Return [X, Y] of the center of cell containing provided text 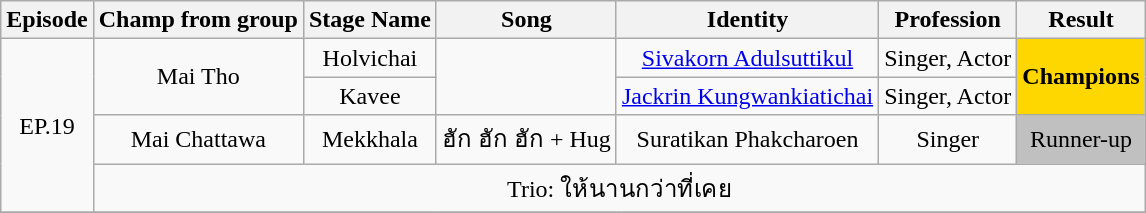
Episode [47, 20]
EP.19 [47, 126]
Jackrin Kungwankiatichai [747, 96]
Trio: ให้นานกว่าที่เคย [619, 188]
Identity [747, 20]
Sivakorn Adulsuttikul [747, 58]
Mai Chattawa [198, 140]
Runner-up [1081, 140]
Singer [948, 140]
Champions [1081, 77]
Mai Tho [198, 77]
Result [1081, 20]
Song [526, 20]
Kavee [370, 96]
Profession [948, 20]
Stage Name [370, 20]
Holvichai [370, 58]
Champ from group [198, 20]
Suratikan Phakcharoen [747, 140]
Mekkhala [370, 140]
ฮัก ฮัก ฮัก + Hug [526, 140]
